Detect which cell encompasses the target text, then output its (X, Y) center coordinate. 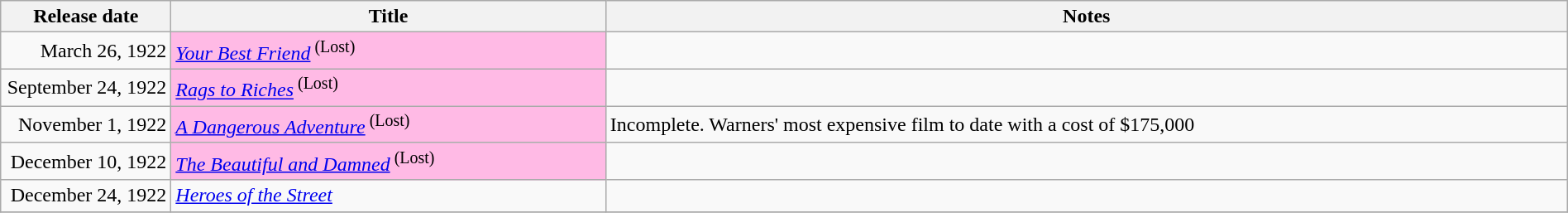
Release date (86, 17)
Heroes of the Street (389, 196)
A Dangerous Adventure (Lost) (389, 124)
Rags to Riches (Lost) (389, 88)
Title (389, 17)
March 26, 1922 (86, 51)
December 10, 1922 (86, 161)
The Beautiful and Damned (Lost) (389, 161)
December 24, 1922 (86, 196)
Your Best Friend (Lost) (389, 51)
Incomplete. Warners' most expensive film to date with a cost of $175,000 (1087, 124)
November 1, 1922 (86, 124)
September 24, 1922 (86, 88)
Notes (1087, 17)
